Search for the cell housing the specified text and yield its [X, Y] center coordinate. 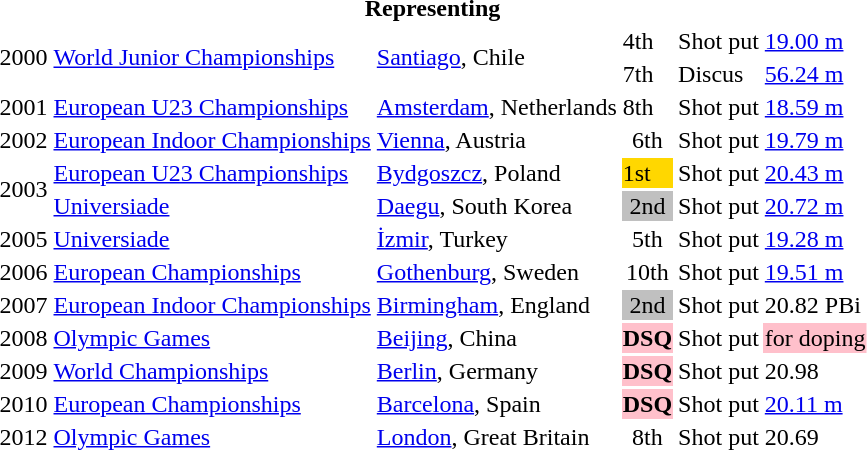
20.72 m [815, 206]
for doping [815, 338]
Olympic Games [212, 338]
10th [647, 272]
Barcelona, Spain [496, 404]
19.79 m [815, 140]
Vienna, Austria [496, 140]
6th [647, 140]
20.11 m [815, 404]
56.24 m [815, 74]
19.00 m [815, 41]
5th [647, 239]
Berlin, Germany [496, 371]
19.28 m [815, 239]
4th [647, 41]
İzmir, Turkey [496, 239]
20.98 [815, 371]
Bydgoszcz, Poland [496, 173]
Discus [719, 74]
World Championships [212, 371]
World Junior Championships [212, 58]
8th [647, 107]
20.43 m [815, 173]
20.82 PBi [815, 305]
Santiago, Chile [496, 58]
7th [647, 74]
Beijing, China [496, 338]
19.51 m [815, 272]
Amsterdam, Netherlands [496, 107]
Daegu, South Korea [496, 206]
Gothenburg, Sweden [496, 272]
1st [647, 173]
Birmingham, England [496, 305]
18.59 m [815, 107]
